Return (X, Y) of the center of cell containing provided text 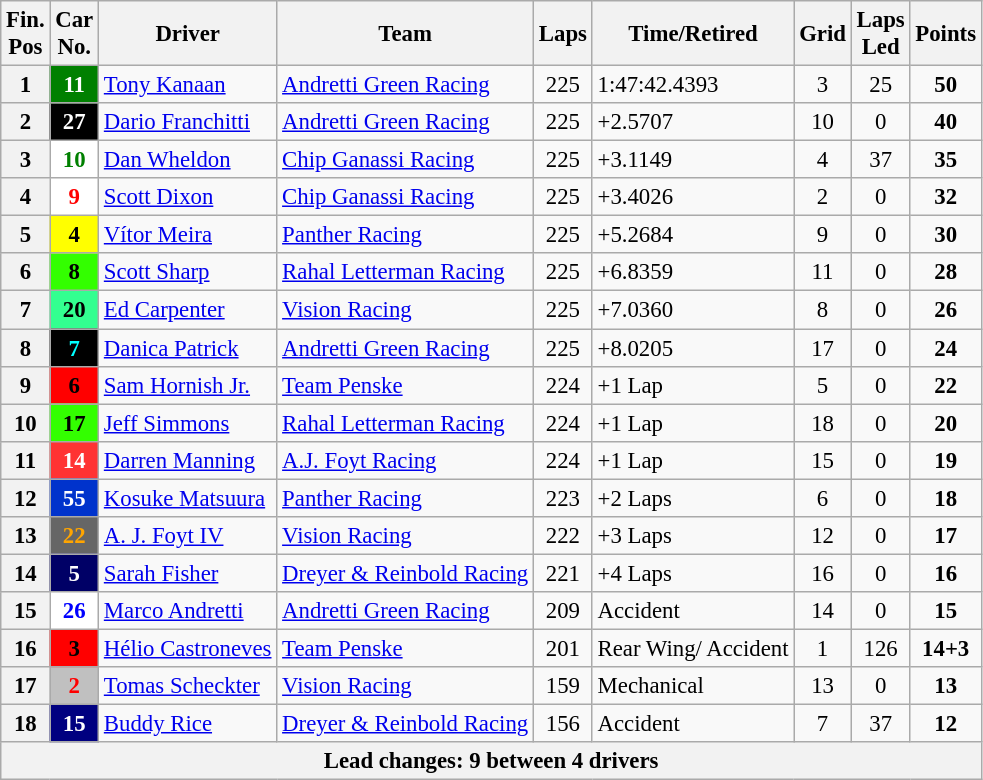
Ed Carpenter (188, 310)
Grid (822, 34)
19 (946, 460)
Darren Manning (188, 460)
Lead changes: 9 between 4 drivers (492, 761)
25 (880, 85)
+3 Laps (693, 536)
Team (406, 34)
Buddy Rice (188, 724)
+4 Laps (693, 573)
221 (564, 573)
1:47:42.4393 (693, 85)
32 (946, 197)
28 (946, 273)
201 (564, 648)
Mechanical (693, 686)
CarNo. (74, 34)
40 (946, 122)
+6.8359 (693, 273)
LapsLed (880, 34)
+8.0205 (693, 348)
35 (946, 160)
209 (564, 611)
Sam Hornish Jr. (188, 385)
126 (880, 648)
50 (946, 85)
Hélio Castroneves (188, 648)
Dario Franchitti (188, 122)
159 (564, 686)
Sarah Fisher (188, 573)
Driver (188, 34)
Dan Wheldon (188, 160)
222 (564, 536)
A.J. Foyt Racing (406, 460)
+5.2684 (693, 235)
+2 Laps (693, 498)
Fin.Pos (26, 34)
14+3 (946, 648)
Laps (564, 34)
Vítor Meira (188, 235)
Scott Sharp (188, 273)
156 (564, 724)
Tomas Scheckter (188, 686)
A. J. Foyt IV (188, 536)
Jeff Simmons (188, 423)
Scott Dixon (188, 197)
Kosuke Matsuura (188, 498)
30 (946, 235)
Tony Kanaan (188, 85)
Rear Wing/ Accident (693, 648)
Marco Andretti (188, 611)
24 (946, 348)
Time/Retired (693, 34)
+3.4026 (693, 197)
55 (74, 498)
Points (946, 34)
+2.5707 (693, 122)
223 (564, 498)
+3.1149 (693, 160)
+7.0360 (693, 310)
27 (74, 122)
Danica Patrick (188, 348)
